Extract the (x, y) coordinate from the center of the cell holding the provided text.  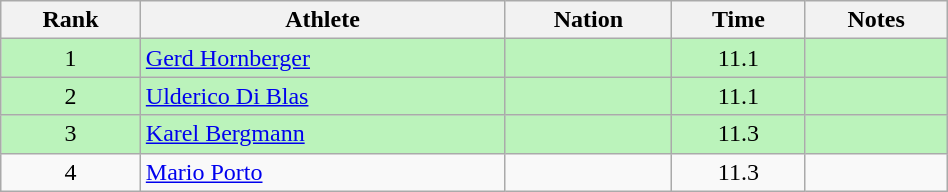
1 (71, 58)
Karel Bergmann (322, 134)
3 (71, 134)
Nation (588, 20)
Ulderico Di Blas (322, 96)
Time (738, 20)
Gerd Hornberger (322, 58)
2 (71, 96)
Mario Porto (322, 172)
4 (71, 172)
Rank (71, 20)
Notes (876, 20)
Athlete (322, 20)
